Output the [x, y] coordinate of the center of the cell containing the given text.  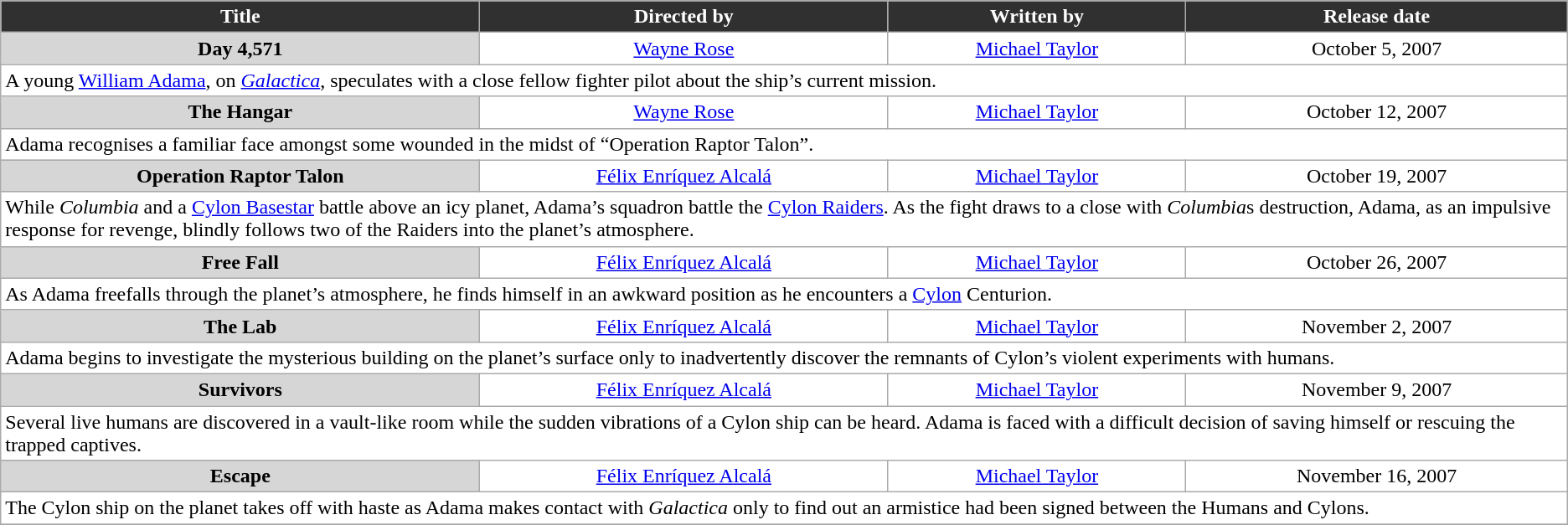
Free Fall [240, 262]
October 5, 2007 [1377, 49]
October 12, 2007 [1377, 112]
Day 4,571 [240, 49]
A young William Adama, on Galactica, speculates with a close fellow fighter pilot about the ship’s current mission. [784, 80]
The Lab [240, 326]
Release date [1377, 17]
November 2, 2007 [1377, 326]
Title [240, 17]
Adama recognises a familiar face amongst some wounded in the midst of “Operation Raptor Talon”. [784, 144]
Escape [240, 476]
Operation Raptor Talon [240, 176]
As Adama freefalls through the planet’s atmosphere, he finds himself in an awkward position as he encounters a Cylon Centurion. [784, 294]
Survivors [240, 389]
October 26, 2007 [1377, 262]
Directed by [683, 17]
The Hangar [240, 112]
November 16, 2007 [1377, 476]
October 19, 2007 [1377, 176]
Written by [1037, 17]
November 9, 2007 [1377, 389]
